Identify which cell holds the provided text, then report its (x, y) central coordinate. 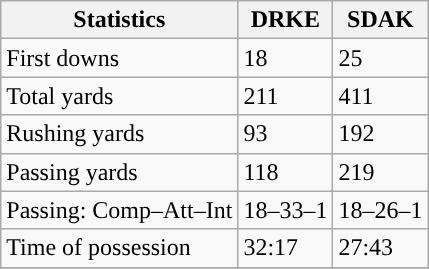
Passing: Comp–Att–Int (120, 210)
25 (380, 58)
SDAK (380, 20)
32:17 (286, 248)
18 (286, 58)
DRKE (286, 20)
Time of possession (120, 248)
Total yards (120, 96)
Passing yards (120, 172)
27:43 (380, 248)
First downs (120, 58)
Statistics (120, 20)
Rushing yards (120, 134)
211 (286, 96)
219 (380, 172)
93 (286, 134)
411 (380, 96)
18–26–1 (380, 210)
192 (380, 134)
18–33–1 (286, 210)
118 (286, 172)
